Extract the (X, Y) coordinate from the center of the cell holding the provided text.  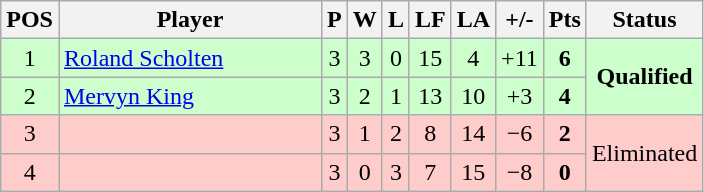
+11 (520, 58)
7 (430, 172)
Roland Scholten (190, 58)
Pts (564, 20)
Qualified (644, 77)
POS (30, 20)
Status (644, 20)
W (364, 20)
13 (430, 96)
10 (473, 96)
LF (430, 20)
14 (473, 134)
Eliminated (644, 153)
L (396, 20)
−8 (520, 172)
Mervyn King (190, 96)
Player (190, 20)
P (335, 20)
+/- (520, 20)
LA (473, 20)
−6 (520, 134)
8 (430, 134)
+3 (520, 96)
6 (564, 58)
